Find where the given text appears and provide that cell's center as [X, Y] coordinate. 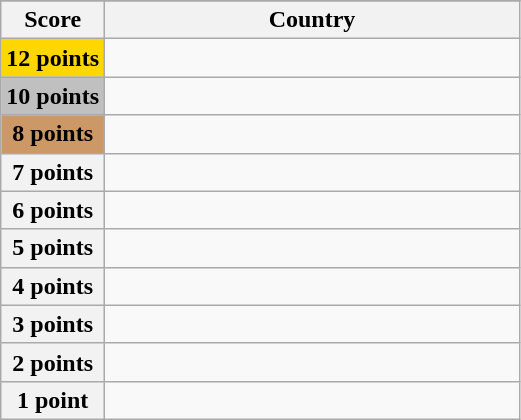
4 points [53, 286]
5 points [53, 248]
Country [312, 20]
6 points [53, 210]
12 points [53, 58]
7 points [53, 172]
1 point [53, 400]
8 points [53, 134]
Score [53, 20]
2 points [53, 362]
3 points [53, 324]
10 points [53, 96]
